Extract the [X, Y] coordinate from the center of the cell holding the provided text.  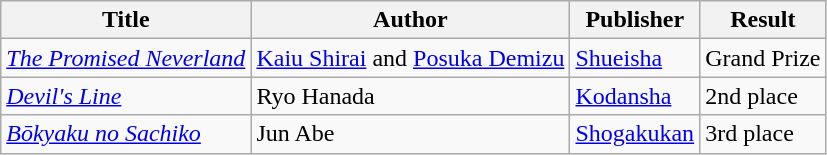
Bōkyaku no Sachiko [126, 134]
Kodansha [635, 96]
Author [410, 20]
Result [763, 20]
Kaiu Shirai and Posuka Demizu [410, 58]
The Promised Neverland [126, 58]
Publisher [635, 20]
Title [126, 20]
Ryo Hanada [410, 96]
Jun Abe [410, 134]
3rd place [763, 134]
Shogakukan [635, 134]
Grand Prize [763, 58]
2nd place [763, 96]
Devil's Line [126, 96]
Shueisha [635, 58]
